Determine the [X, Y] coordinate at the center of the cell enclosing the given text.  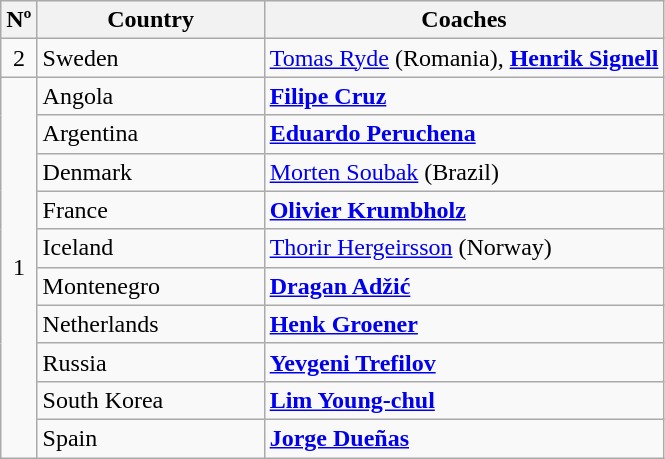
Lim Young-chul [464, 400]
Netherlands [150, 324]
Argentina [150, 134]
South Korea [150, 400]
Jorge Dueñas [464, 438]
Iceland [150, 248]
1 [19, 268]
France [150, 210]
Coaches [464, 20]
Filipe Cruz [464, 96]
Henk Groener [464, 324]
Angola [150, 96]
Tomas Ryde (Romania), Henrik Signell [464, 58]
2 [19, 58]
Dragan Adžić [464, 286]
Nº [19, 20]
Eduardo Peruchena [464, 134]
Russia [150, 362]
Denmark [150, 172]
Spain [150, 438]
Country [150, 20]
Montenegro [150, 286]
Sweden [150, 58]
Morten Soubak (Brazil) [464, 172]
Thorir Hergeirsson (Norway) [464, 248]
Olivier Krumbholz [464, 210]
Yevgeni Trefilov [464, 362]
